For the text-containing cell, return its midpoint in [x, y] coordinate format. 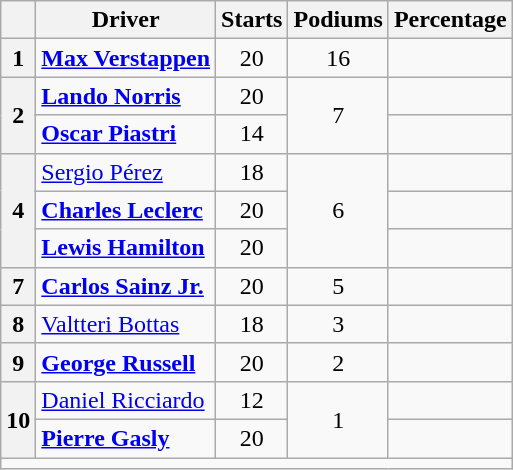
Lando Norris [126, 96]
3 [338, 324]
16 [338, 58]
Podiums [338, 20]
Charles Leclerc [126, 210]
Percentage [450, 20]
12 [252, 400]
George Russell [126, 362]
Valtteri Bottas [126, 324]
6 [338, 210]
5 [338, 286]
Driver [126, 20]
Lewis Hamilton [126, 248]
Starts [252, 20]
14 [252, 134]
Oscar Piastri [126, 134]
10 [18, 419]
Carlos Sainz Jr. [126, 286]
Max Verstappen [126, 58]
9 [18, 362]
8 [18, 324]
Sergio Pérez [126, 172]
4 [18, 210]
Daniel Ricciardo [126, 400]
Pierre Gasly [126, 438]
